Detect which cell encompasses the target text, then output its [X, Y] center coordinate. 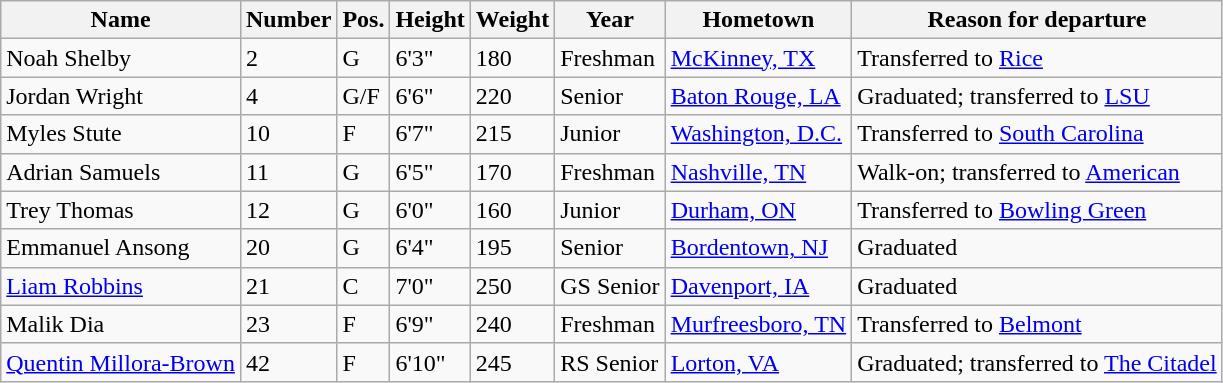
Graduated; transferred to LSU [1037, 96]
240 [512, 324]
Durham, ON [758, 210]
Reason for departure [1037, 20]
Height [430, 20]
21 [288, 286]
23 [288, 324]
GS Senior [610, 286]
Jordan Wright [121, 96]
Number [288, 20]
Emmanuel Ansong [121, 248]
Davenport, IA [758, 286]
Murfreesboro, TN [758, 324]
Name [121, 20]
Liam Robbins [121, 286]
Graduated; transferred to The Citadel [1037, 362]
Walk-on; transferred to American [1037, 172]
42 [288, 362]
Quentin Millora-Brown [121, 362]
Pos. [364, 20]
7'0" [430, 286]
Hometown [758, 20]
6'9" [430, 324]
220 [512, 96]
Lorton, VA [758, 362]
Baton Rouge, LA [758, 96]
Transferred to South Carolina [1037, 134]
11 [288, 172]
McKinney, TX [758, 58]
Trey Thomas [121, 210]
Transferred to Rice [1037, 58]
245 [512, 362]
6'3" [430, 58]
180 [512, 58]
6'0" [430, 210]
Weight [512, 20]
Adrian Samuels [121, 172]
20 [288, 248]
Nashville, TN [758, 172]
Transferred to Belmont [1037, 324]
Malik Dia [121, 324]
2 [288, 58]
Bordentown, NJ [758, 248]
195 [512, 248]
Year [610, 20]
170 [512, 172]
6'7" [430, 134]
RS Senior [610, 362]
Washington, D.C. [758, 134]
6'10" [430, 362]
6'6" [430, 96]
6'4" [430, 248]
Transferred to Bowling Green [1037, 210]
160 [512, 210]
215 [512, 134]
12 [288, 210]
C [364, 286]
4 [288, 96]
Noah Shelby [121, 58]
250 [512, 286]
6'5" [430, 172]
10 [288, 134]
Myles Stute [121, 134]
G/F [364, 96]
